Determine the [x, y] coordinate at the center of the cell enclosing the given text.  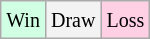
Loss [126, 20]
Draw [72, 20]
Win [24, 20]
